Determine the [X, Y] coordinate at the center of the cell enclosing the given text.  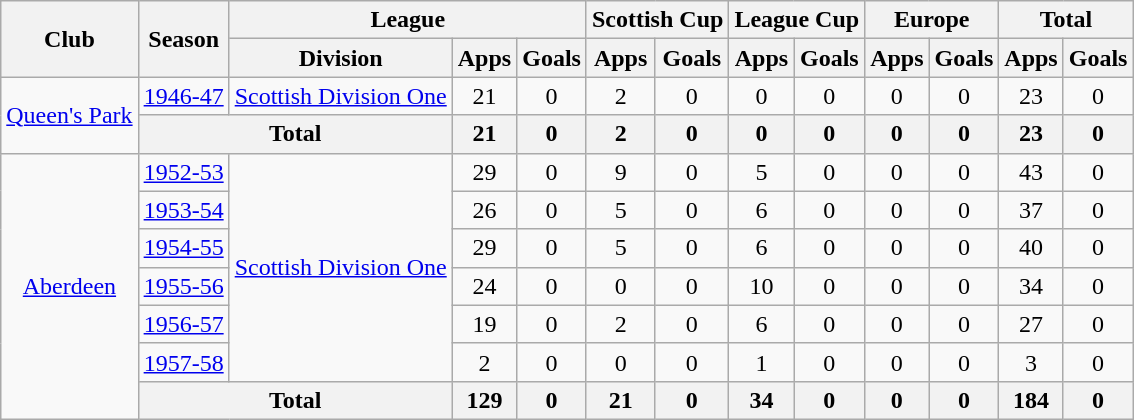
1957-58 [184, 362]
1953-54 [184, 210]
24 [484, 286]
10 [762, 286]
26 [484, 210]
27 [1031, 324]
37 [1031, 210]
1952-53 [184, 172]
1954-55 [184, 248]
League Cup [797, 20]
League [408, 20]
Season [184, 39]
1946-47 [184, 96]
Aberdeen [70, 286]
Queen's Park [70, 115]
1956-57 [184, 324]
1955-56 [184, 286]
40 [1031, 248]
9 [620, 172]
Scottish Cup [657, 20]
Europe [932, 20]
Division [340, 58]
43 [1031, 172]
184 [1031, 400]
129 [484, 400]
1 [762, 362]
19 [484, 324]
3 [1031, 362]
Club [70, 39]
